Capture the cell that displays the provided text and extract its (X, Y) central coordinate. 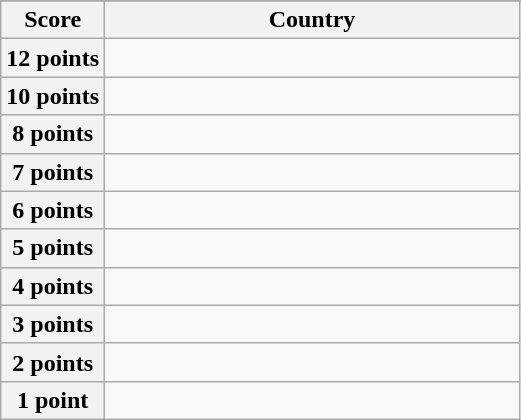
12 points (53, 58)
Country (312, 20)
Score (53, 20)
5 points (53, 248)
8 points (53, 134)
1 point (53, 400)
6 points (53, 210)
3 points (53, 324)
4 points (53, 286)
7 points (53, 172)
10 points (53, 96)
2 points (53, 362)
